Output the (x, y) coordinate of the center of the cell containing the given text.  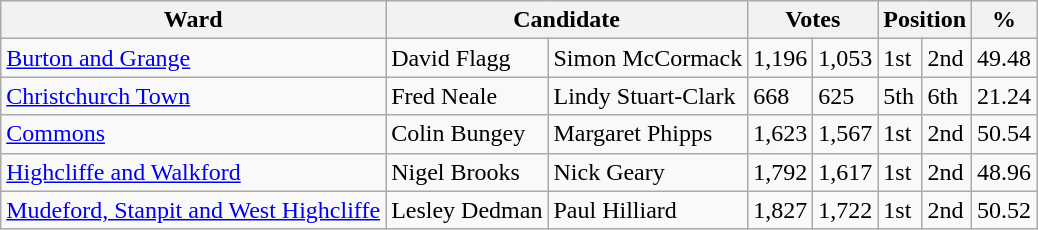
5th (900, 96)
1,623 (780, 134)
Paul Hilliard (648, 210)
Lindy Stuart-Clark (648, 96)
1,617 (846, 172)
Votes (813, 20)
David Flagg (467, 58)
Ward (194, 20)
Nick Geary (648, 172)
Position (925, 20)
49.48 (1004, 58)
Lesley Dedman (467, 210)
625 (846, 96)
668 (780, 96)
Highcliffe and Walkford (194, 172)
% (1004, 20)
Fred Neale (467, 96)
Margaret Phipps (648, 134)
21.24 (1004, 96)
1,053 (846, 58)
Mudeford, Stanpit and West Highcliffe (194, 210)
Nigel Brooks (467, 172)
Burton and Grange (194, 58)
1,827 (780, 210)
50.52 (1004, 210)
48.96 (1004, 172)
Christchurch Town (194, 96)
1,792 (780, 172)
6th (947, 96)
50.54 (1004, 134)
1,722 (846, 210)
1,196 (780, 58)
1,567 (846, 134)
Simon McCormack (648, 58)
Candidate (567, 20)
Commons (194, 134)
Colin Bungey (467, 134)
